Search for the cell housing the specified text and yield its [X, Y] center coordinate. 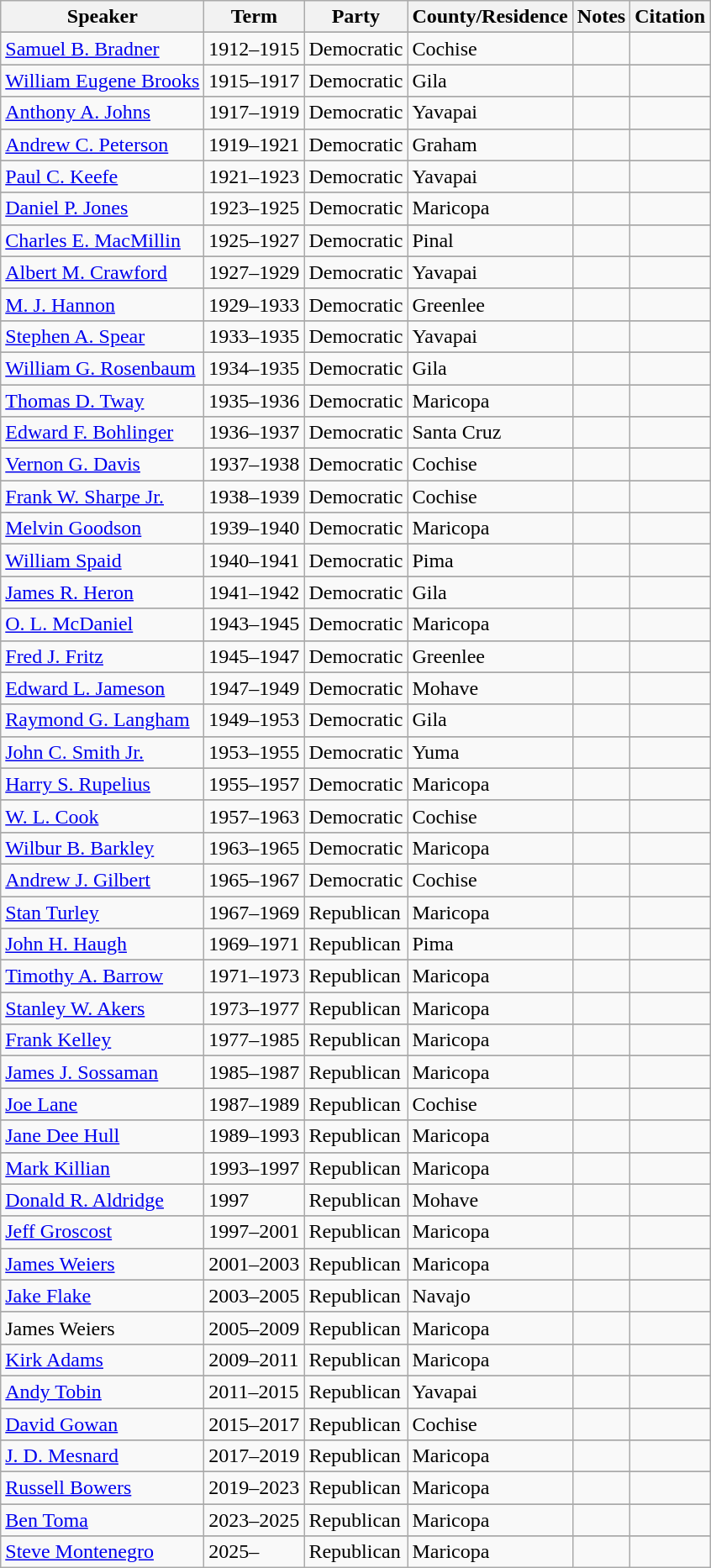
1941–1942 [254, 592]
Graham [490, 145]
Wilbur B. Barkley [103, 848]
John H. Haugh [103, 944]
Frank W. Sharpe Jr. [103, 497]
1940–1941 [254, 560]
Mark Killian [103, 1168]
2017–2019 [254, 1456]
1923–1925 [254, 208]
1967–1969 [254, 912]
Donald R. Aldridge [103, 1200]
Edward F. Bohlinger [103, 433]
1973–1977 [254, 1008]
1929–1933 [254, 304]
Kirk Adams [103, 1360]
1963–1965 [254, 848]
Navajo [490, 1296]
2019–2023 [254, 1488]
Notes [601, 17]
Stanley W. Akers [103, 1008]
Term [254, 17]
Stephen A. Spear [103, 336]
Thomas D. Tway [103, 401]
1985–1987 [254, 1072]
2005–2009 [254, 1328]
1997–2001 [254, 1232]
David Gowan [103, 1424]
2025– [254, 1552]
1969–1971 [254, 944]
Ben Toma [103, 1520]
Anthony A. Johns [103, 113]
Citation [671, 17]
1945–1947 [254, 656]
Jake Flake [103, 1296]
William G. Rosenbaum [103, 368]
J. D. Mesnard [103, 1456]
1912–1915 [254, 49]
2023–2025 [254, 1520]
Jane Dee Hull [103, 1136]
1937–1938 [254, 465]
1936–1937 [254, 433]
Vernon G. Davis [103, 465]
1917–1919 [254, 113]
1957–1963 [254, 816]
James R. Heron [103, 592]
Yuma [490, 752]
James J. Sossaman [103, 1072]
1919–1921 [254, 145]
1933–1935 [254, 336]
Daniel P. Jones [103, 208]
Andrew C. Peterson [103, 145]
Speaker [103, 17]
1943–1945 [254, 624]
Santa Cruz [490, 433]
Russell Bowers [103, 1488]
1927–1929 [254, 272]
1935–1936 [254, 401]
W. L. Cook [103, 816]
Melvin Goodson [103, 529]
1971–1973 [254, 976]
1955–1957 [254, 784]
William Eugene Brooks [103, 81]
Charles E. MacMillin [103, 240]
John C. Smith Jr. [103, 752]
Raymond G. Langham [103, 720]
1915–1917 [254, 81]
1934–1935 [254, 368]
2001–2003 [254, 1264]
Andrew J. Gilbert [103, 880]
Timothy A. Barrow [103, 976]
1947–1949 [254, 688]
2003–2005 [254, 1296]
Joe Lane [103, 1104]
1949–1953 [254, 720]
1997 [254, 1200]
2011–2015 [254, 1392]
Edward L. Jameson [103, 688]
1987–1989 [254, 1104]
2015–2017 [254, 1424]
Andy Tobin [103, 1392]
M. J. Hannon [103, 304]
Party [356, 17]
Pinal [490, 240]
1921–1923 [254, 176]
William Spaid [103, 560]
Fred J. Fritz [103, 656]
Paul C. Keefe [103, 176]
1938–1939 [254, 497]
Stan Turley [103, 912]
1977–1985 [254, 1040]
1965–1967 [254, 880]
County/Residence [490, 17]
2009–2011 [254, 1360]
Frank Kelley [103, 1040]
Albert M. Crawford [103, 272]
Jeff Groscost [103, 1232]
Steve Montenegro [103, 1552]
Harry S. Rupelius [103, 784]
1953–1955 [254, 752]
1939–1940 [254, 529]
1925–1927 [254, 240]
Samuel B. Bradner [103, 49]
O. L. McDaniel [103, 624]
1989–1993 [254, 1136]
1993–1997 [254, 1168]
